Return the (X, Y) coordinate for the center point of the cell that contains the specified text.  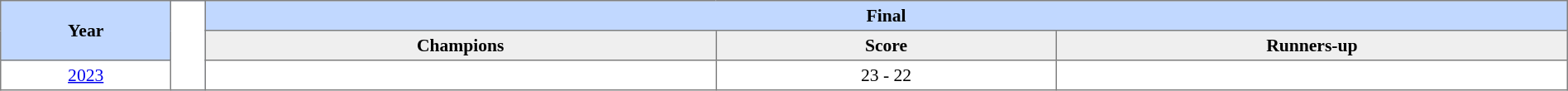
Champions (461, 45)
Final (887, 16)
Runners-up (1312, 45)
2023 (86, 75)
Score (887, 45)
Year (86, 31)
23 - 22 (887, 75)
